Identify which cell holds the provided text, then report its [X, Y] central coordinate. 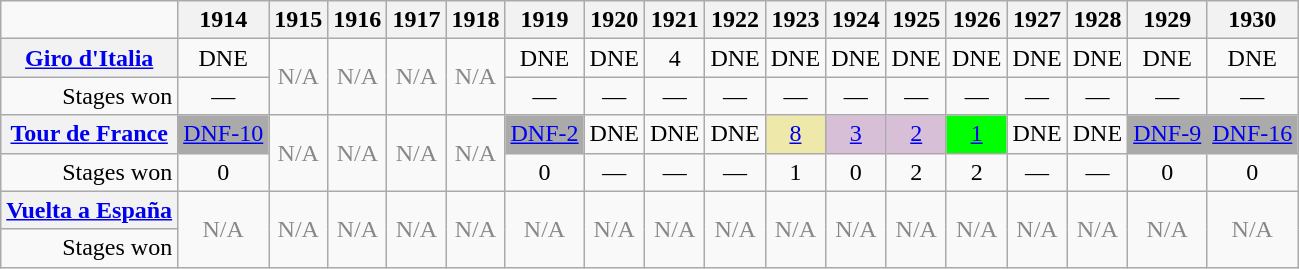
1928 [1097, 20]
1915 [298, 20]
4 [674, 58]
DNF-9 [1168, 134]
DNF-10 [224, 134]
1918 [476, 20]
1919 [544, 20]
1925 [916, 20]
1927 [1037, 20]
1929 [1168, 20]
1920 [614, 20]
1923 [795, 20]
1924 [856, 20]
1926 [976, 20]
1914 [224, 20]
8 [795, 134]
1916 [358, 20]
Tour de France [90, 134]
1930 [1252, 20]
DNF-2 [544, 134]
1922 [735, 20]
DNF-16 [1252, 134]
1917 [416, 20]
Vuelta a España [90, 210]
3 [856, 134]
Giro d'Italia [90, 58]
1921 [674, 20]
